Locate the cell with the specified text and output its (X, Y) center coordinate. 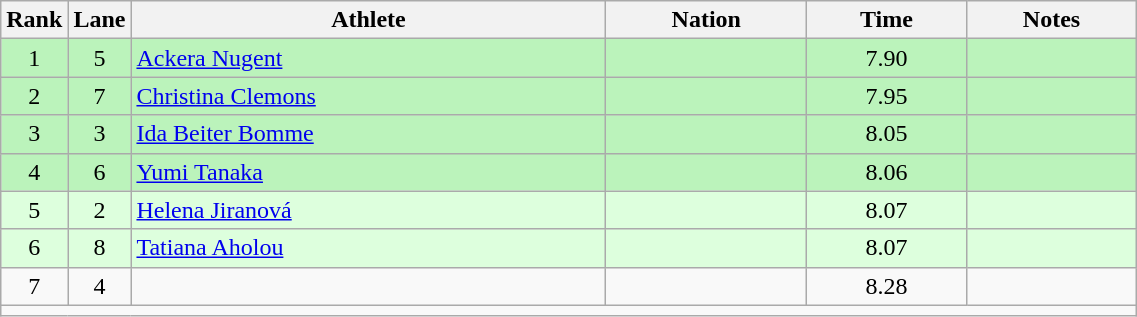
Ida Beiter Bomme (368, 134)
8.06 (887, 172)
Athlete (368, 20)
Lane (100, 20)
Rank (34, 20)
8 (100, 248)
7.90 (887, 58)
8.05 (887, 134)
7.95 (887, 96)
Yumi Tanaka (368, 172)
1 (34, 58)
Christina Clemons (368, 96)
Tatiana Aholou (368, 248)
Notes (1052, 20)
Nation (706, 20)
Helena Jiranová (368, 210)
8.28 (887, 286)
Time (887, 20)
Ackera Nugent (368, 58)
